For the text-containing cell, return its midpoint in [X, Y] coordinate format. 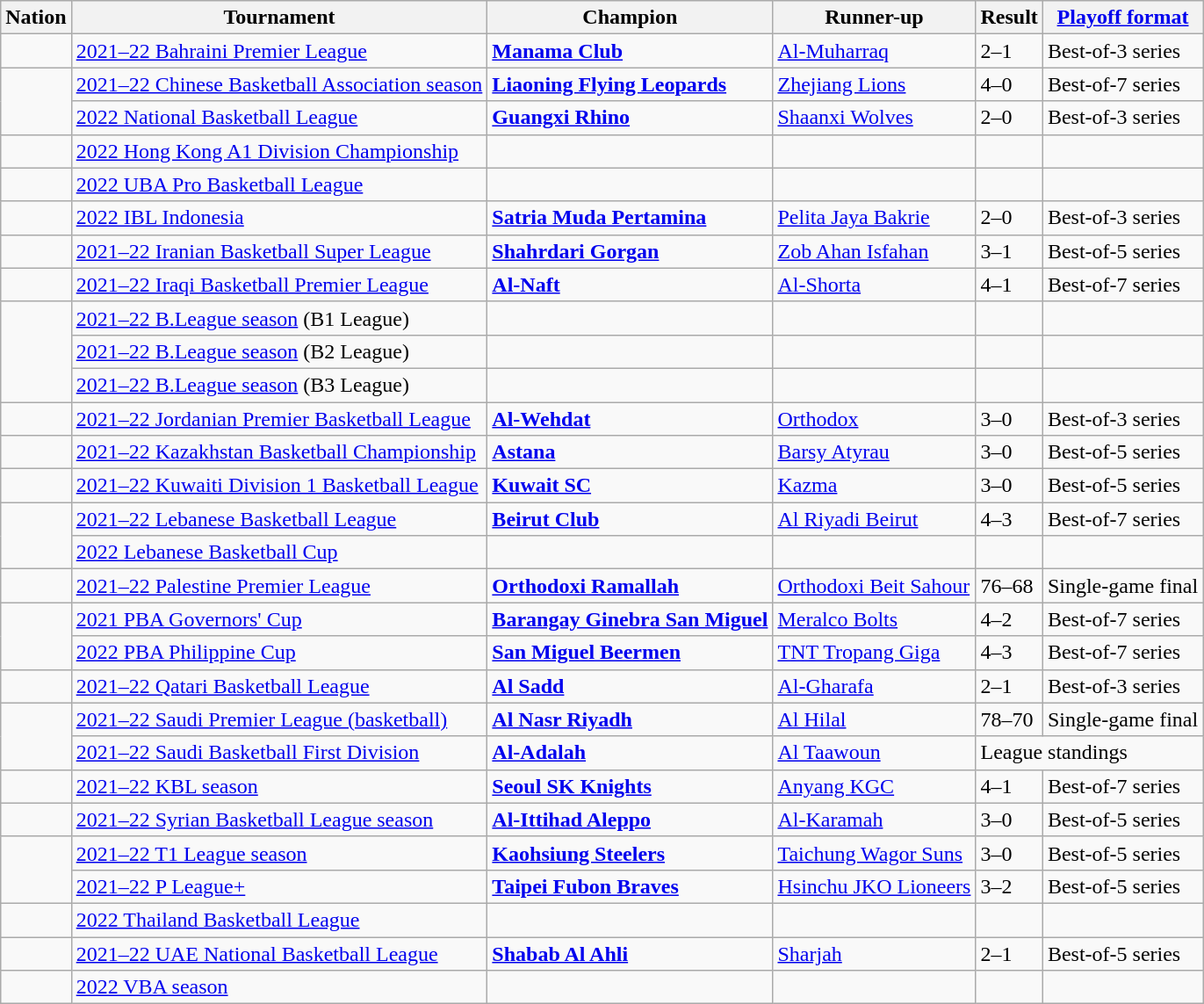
Pelita Jaya Bakrie [875, 218]
Beirut Club [631, 519]
Orthodoxi Beit Sahour [875, 586]
2021–22 Bahraini Premier League [279, 51]
2021–22 KBL season [279, 786]
2021–22 Lebanese Basketball League [279, 519]
Champion [631, 18]
Playoff format [1122, 18]
Runner-up [875, 18]
Sharjah [875, 953]
2021–22 B.League season (B1 League) [279, 318]
Shabab Al Ahli [631, 953]
3–2 [1009, 886]
Liaoning Flying Leopards [631, 84]
Al-Gharafa [875, 686]
2021–22 B.League season (B3 League) [279, 385]
Al-Muharraq [875, 51]
Al-Adalah [631, 753]
Hsinchu JKO Lioneers [875, 886]
2021–22 Jordanian Premier Basketball League [279, 419]
Guangxi Rhino [631, 118]
Shahrdari Gorgan [631, 251]
2021–22 P League+ [279, 886]
4–0 [1009, 84]
2021–22 Qatari Basketball League [279, 686]
2021–22 Palestine Premier League [279, 586]
League standings [1089, 753]
2022 Thailand Basketball League [279, 920]
2021–22 Saudi Basketball First Division [279, 753]
Al-Shorta [875, 285]
2022 UBA Pro Basketball League [279, 184]
Al Riyadi Beirut [875, 519]
2021–22 Iraqi Basketball Premier League [279, 285]
Al Hilal [875, 719]
Al-Naft [631, 285]
2021–22 UAE National Basketball League [279, 953]
76–68 [1009, 586]
Taipei Fubon Braves [631, 886]
2021–22 Kazakhstan Basketball Championship [279, 452]
TNT Tropang Giga [875, 653]
2022 Lebanese Basketball Cup [279, 553]
Al-Ittihad Aleppo [631, 820]
Taichung Wagor Suns [875, 853]
Meralco Bolts [875, 619]
78–70 [1009, 719]
Nation [36, 18]
Orthodoxi Ramallah [631, 586]
3–1 [1009, 251]
2022 Hong Kong A1 Division Championship [279, 151]
2021–22 Iranian Basketball Super League [279, 251]
2021–22 Kuwaiti Division 1 Basketball League [279, 486]
Al-Karamah [875, 820]
2021–22 Saudi Premier League (basketball) [279, 719]
Al-Wehdat [631, 419]
Kazma [875, 486]
Kaohsiung Steelers [631, 853]
2021–22 Syrian Basketball League season [279, 820]
Tournament [279, 18]
San Miguel Beermen [631, 653]
Zhejiang Lions [875, 84]
Al Nasr Riyadh [631, 719]
Shaanxi Wolves [875, 118]
Anyang KGC [875, 786]
Manama Club [631, 51]
2021–22 T1 League season [279, 853]
2022 VBA season [279, 987]
Zob Ahan Isfahan [875, 251]
Astana [631, 452]
2022 National Basketball League [279, 118]
2021 PBA Governors' Cup [279, 619]
2022 PBA Philippine Cup [279, 653]
Al Sadd [631, 686]
2022 IBL Indonesia [279, 218]
Result [1009, 18]
2021–22 B.League season (B2 League) [279, 351]
Barsy Atyrau [875, 452]
Barangay Ginebra San Miguel [631, 619]
Orthodox [875, 419]
Kuwait SC [631, 486]
4–2 [1009, 619]
Satria Muda Pertamina [631, 218]
Seoul SK Knights [631, 786]
Al Taawoun [875, 753]
2021–22 Chinese Basketball Association season [279, 84]
